Extract the (X, Y) coordinate from the center of the cell holding the provided text.  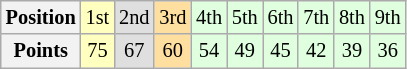
6th (281, 17)
1st (98, 17)
Position (41, 17)
67 (134, 51)
54 (209, 51)
4th (209, 17)
7th (316, 17)
9th (388, 17)
Points (41, 51)
39 (352, 51)
3rd (172, 17)
45 (281, 51)
5th (245, 17)
75 (98, 51)
2nd (134, 17)
49 (245, 51)
60 (172, 51)
36 (388, 51)
8th (352, 17)
42 (316, 51)
